Locate the cell with the specified text and output its (x, y) center coordinate. 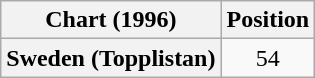
54 (268, 58)
Position (268, 20)
Chart (1996) (111, 20)
Sweden (Topplistan) (111, 58)
